Detect which cell encompasses the target text, then output its [X, Y] center coordinate. 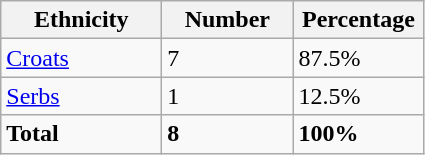
7 [228, 58]
100% [358, 134]
8 [228, 134]
Percentage [358, 20]
1 [228, 96]
Total [82, 134]
Croats [82, 58]
12.5% [358, 96]
Number [228, 20]
Ethnicity [82, 20]
Serbs [82, 96]
87.5% [358, 58]
